Find where the given text appears and provide that cell's center as [X, Y] coordinate. 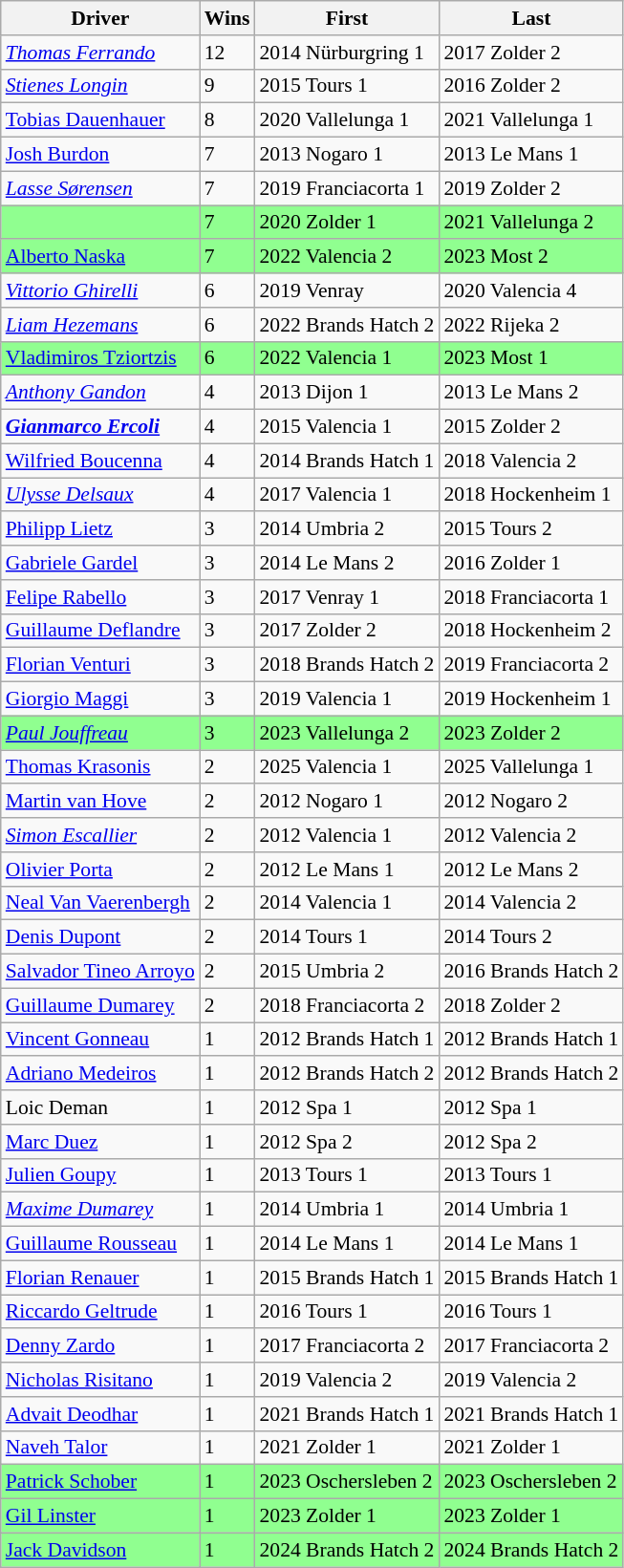
First [346, 18]
2023 Most 2 [531, 257]
2016 Brands Hatch 2 [531, 972]
2019 Valencia 1 [346, 699]
2022 Valencia 2 [346, 257]
Guillaume Dumarey [100, 1005]
2012 Valencia 2 [531, 835]
2014 Umbria 2 [346, 529]
2021 Vallelunga 1 [531, 120]
2012 Le Mans 2 [531, 870]
Martin van Hove [100, 802]
2020 Zolder 1 [346, 223]
Nicholas Risitano [100, 1380]
Guillaume Deflandre [100, 631]
2018 Hockenheim 1 [531, 495]
Tobias Dauenhauer [100, 120]
Vittorio Ghirelli [100, 290]
2023 Zolder 2 [531, 733]
Guillaume Rousseau [100, 1244]
Gil Linster [100, 1516]
2014 Nürburgring 1 [346, 53]
Adriano Medeiros [100, 1074]
Paul Jouffreau [100, 733]
2012 Valencia 1 [346, 835]
2014 Le Mans 2 [346, 563]
2013 Le Mans 2 [531, 393]
Wilfried Boucenna [100, 461]
2019 Franciacorta 1 [346, 188]
2018 Franciacorta 2 [346, 1005]
Josh Burdon [100, 155]
2014 Valencia 2 [531, 903]
9 [227, 86]
2023 Vallelunga 2 [346, 733]
2025 Vallelunga 1 [531, 767]
Ulysse Delsaux [100, 495]
2012 Le Mans 1 [346, 870]
2013 Nogaro 1 [346, 155]
2019 Hockenheim 1 [531, 699]
2017 Venray 1 [346, 597]
2016 Zolder 1 [531, 563]
Liam Hezemans [100, 325]
2015 Tours 2 [531, 529]
2015 Valencia 1 [346, 427]
2015 Tours 1 [346, 86]
Thomas Ferrando [100, 53]
2020 Vallelunga 1 [346, 120]
Giorgio Maggi [100, 699]
Driver [100, 18]
2018 Valencia 2 [531, 461]
2014 Tours 2 [531, 937]
Loic Deman [100, 1107]
Florian Renauer [100, 1278]
Stienes Longin [100, 86]
Denny Zardo [100, 1346]
Denis Dupont [100, 937]
2014 Brands Hatch 1 [346, 461]
Jack Davidson [100, 1550]
2017 Valencia 1 [346, 495]
Advait Deodhar [100, 1414]
2013 Le Mans 1 [531, 155]
Salvador Tineo Arroyo [100, 972]
Naveh Talor [100, 1448]
2012 Nogaro 1 [346, 802]
2018 Franciacorta 1 [531, 597]
Maxime Dumarey [100, 1210]
Last [531, 18]
Gabriele Gardel [100, 563]
Felipe Rabello [100, 597]
Marc Duez [100, 1142]
2018 Zolder 2 [531, 1005]
2019 Venray [346, 290]
12 [227, 53]
2019 Zolder 2 [531, 188]
Neal Van Vaerenbergh [100, 903]
2022 Valencia 1 [346, 358]
2023 Most 1 [531, 358]
2019 Franciacorta 2 [531, 665]
2013 Dijon 1 [346, 393]
Lasse Sørensen [100, 188]
2022 Rijeka 2 [531, 325]
2020 Valencia 4 [531, 290]
2012 Nogaro 2 [531, 802]
Julien Goupy [100, 1175]
Anthony Gandon [100, 393]
2018 Brands Hatch 2 [346, 665]
2025 Valencia 1 [346, 767]
Philipp Lietz [100, 529]
2015 Zolder 2 [531, 427]
Gianmarco Ercoli [100, 427]
2015 Umbria 2 [346, 972]
Thomas Krasonis [100, 767]
2018 Hockenheim 2 [531, 631]
8 [227, 120]
Alberto Naska [100, 257]
2021 Vallelunga 2 [531, 223]
2016 Zolder 2 [531, 86]
2022 Brands Hatch 2 [346, 325]
Vladimiros Tziortzis [100, 358]
2014 Tours 1 [346, 937]
Wins [227, 18]
2014 Valencia 1 [346, 903]
Riccardo Geltrude [100, 1312]
Vincent Gonneau [100, 1040]
Patrick Schober [100, 1482]
Olivier Porta [100, 870]
Simon Escallier [100, 835]
Florian Venturi [100, 665]
